Detect which cell encompasses the target text, then output its [X, Y] center coordinate. 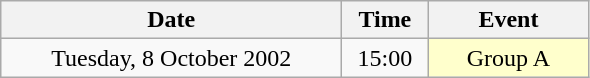
Event [508, 20]
Date [172, 20]
Time [385, 20]
Group A [508, 58]
15:00 [385, 58]
Tuesday, 8 October 2002 [172, 58]
